Locate the cell with the specified text and output its [X, Y] center coordinate. 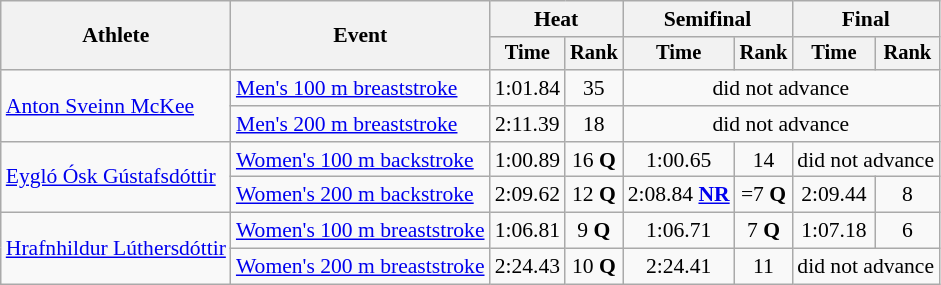
2:09.62 [528, 195]
1:00.65 [679, 160]
8 [908, 195]
1:06.71 [679, 231]
1:00.89 [528, 160]
1:06.81 [528, 231]
2:24.43 [528, 267]
2:09.44 [834, 195]
Eygló Ósk Gústafsdóttir [116, 178]
6 [908, 231]
Women's 100 m breaststroke [360, 231]
11 [764, 267]
16 Q [594, 160]
35 [594, 88]
2:08.84 NR [679, 195]
9 Q [594, 231]
Women's 100 m backstroke [360, 160]
2:11.39 [528, 124]
1:07.18 [834, 231]
Event [360, 36]
14 [764, 160]
Hrafnhildur Lúthersdóttir [116, 248]
Men's 100 m breaststroke [360, 88]
10 Q [594, 267]
Women's 200 m breaststroke [360, 267]
Women's 200 m backstroke [360, 195]
1:01.84 [528, 88]
2:24.41 [679, 267]
18 [594, 124]
7 Q [764, 231]
Men's 200 m breaststroke [360, 124]
Anton Sveinn McKee [116, 106]
=7 Q [764, 195]
Heat [556, 19]
Semifinal [708, 19]
Athlete [116, 36]
12 Q [594, 195]
Final [866, 19]
